Return the [x, y] coordinate for the center point of the cell that contains the specified text.  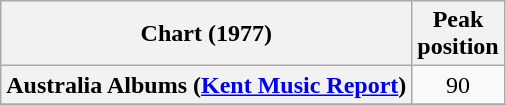
Peakposition [458, 34]
Australia Albums (Kent Music Report) [206, 85]
90 [458, 85]
Chart (1977) [206, 34]
